From the cell containing the given text, extract its center point as [X, Y] coordinate. 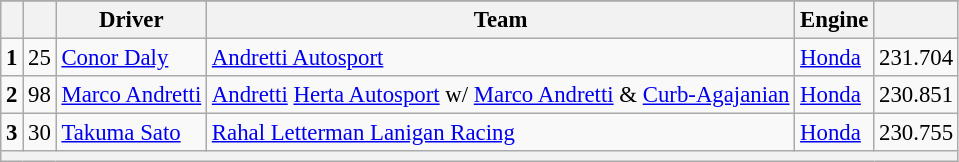
230.851 [916, 95]
1 [12, 58]
2 [12, 95]
Driver [131, 20]
Takuma Sato [131, 133]
Andretti Herta Autosport w/ Marco Andretti & Curb-Agajanian [501, 95]
98 [40, 95]
Engine [834, 20]
Rahal Letterman Lanigan Racing [501, 133]
Conor Daly [131, 58]
Team [501, 20]
Marco Andretti [131, 95]
3 [12, 133]
Andretti Autosport [501, 58]
25 [40, 58]
230.755 [916, 133]
231.704 [916, 58]
30 [40, 133]
